From the cell containing the given text, extract its center point as (x, y) coordinate. 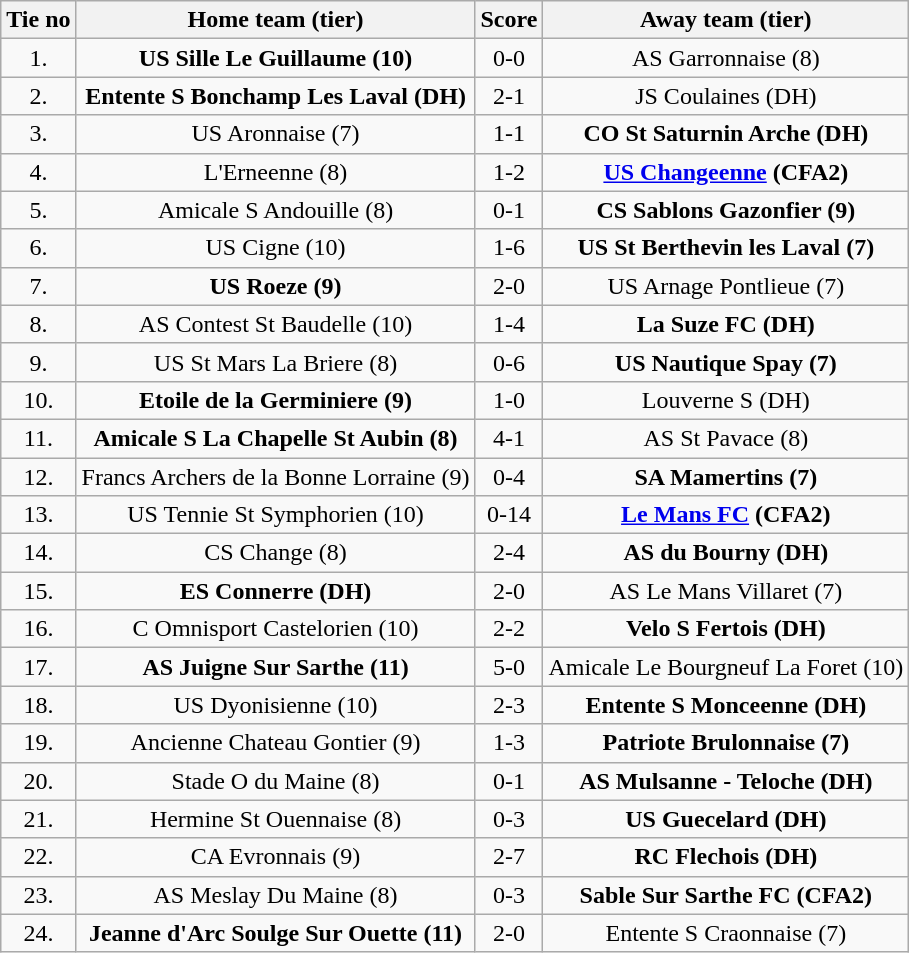
1-6 (509, 248)
0-0 (509, 58)
AS Meslay Du Maine (8) (276, 895)
Entente S Craonnaise (7) (726, 933)
Tie no (38, 20)
US Nautique Spay (7) (726, 362)
2-4 (509, 553)
5-0 (509, 667)
SA Mamertins (7) (726, 477)
1-0 (509, 400)
12. (38, 477)
Patriote Brulonnaise (7) (726, 743)
18. (38, 705)
US Sille Le Guillaume (10) (276, 58)
RC Flechois (DH) (726, 857)
24. (38, 933)
0-4 (509, 477)
2. (38, 96)
Entente S Monceenne (DH) (726, 705)
Entente S Bonchamp Les Laval (DH) (276, 96)
AS St Pavace (8) (726, 438)
Velo S Fertois (DH) (726, 629)
Le Mans FC (CFA2) (726, 515)
CS Sablons Gazonfier (9) (726, 210)
Francs Archers de la Bonne Lorraine (9) (276, 477)
US Dyonisienne (10) (276, 705)
19. (38, 743)
2-2 (509, 629)
Away team (tier) (726, 20)
Jeanne d'Arc Soulge Sur Ouette (11) (276, 933)
9. (38, 362)
17. (38, 667)
15. (38, 591)
ES Connerre (DH) (276, 591)
1-2 (509, 172)
4-1 (509, 438)
14. (38, 553)
4. (38, 172)
AS Juigne Sur Sarthe (11) (276, 667)
2-3 (509, 705)
AS Garronnaise (8) (726, 58)
Ancienne Chateau Gontier (9) (276, 743)
Amicale Le Bourgneuf La Foret (10) (726, 667)
L'Erneenne (8) (276, 172)
CS Change (8) (276, 553)
La Suze FC (DH) (726, 324)
2-7 (509, 857)
21. (38, 819)
3. (38, 134)
1-3 (509, 743)
10. (38, 400)
US Guecelard (DH) (726, 819)
5. (38, 210)
Home team (tier) (276, 20)
US Roeze (9) (276, 286)
0-14 (509, 515)
US Aronnaise (7) (276, 134)
Hermine St Ouennaise (8) (276, 819)
Etoile de la Germiniere (9) (276, 400)
Amicale S La Chapelle St Aubin (8) (276, 438)
AS du Bourny (DH) (726, 553)
13. (38, 515)
20. (38, 781)
CA Evronnais (9) (276, 857)
JS Coulaines (DH) (726, 96)
US Changeenne (CFA2) (726, 172)
Louverne S (DH) (726, 400)
US St Berthevin les Laval (7) (726, 248)
C Omnisport Castelorien (10) (276, 629)
US St Mars La Briere (8) (276, 362)
1-4 (509, 324)
CO St Saturnin Arche (DH) (726, 134)
11. (38, 438)
Stade O du Maine (8) (276, 781)
AS Contest St Baudelle (10) (276, 324)
1. (38, 58)
AS Mulsanne - Teloche (DH) (726, 781)
8. (38, 324)
US Tennie St Symphorien (10) (276, 515)
US Arnage Pontlieue (7) (726, 286)
0-6 (509, 362)
16. (38, 629)
US Cigne (10) (276, 248)
23. (38, 895)
AS Le Mans Villaret (7) (726, 591)
Amicale S Andouille (8) (276, 210)
6. (38, 248)
2-1 (509, 96)
Score (509, 20)
1-1 (509, 134)
22. (38, 857)
7. (38, 286)
Sable Sur Sarthe FC (CFA2) (726, 895)
